Pinpoint the cell where the given text exists, returning its (x, y) midpoint coordinate. 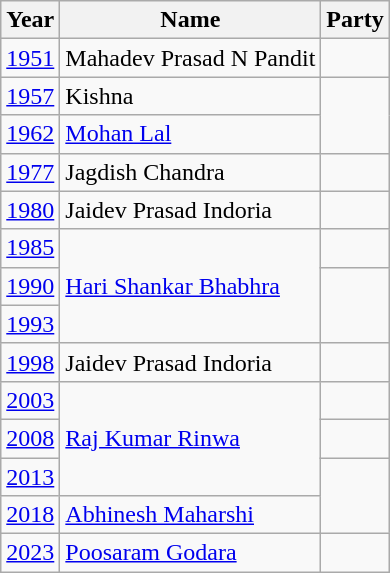
1993 (30, 324)
2008 (30, 438)
1980 (30, 210)
Jagdish Chandra (190, 172)
1962 (30, 134)
1951 (30, 58)
1977 (30, 172)
1998 (30, 362)
Kishna (190, 96)
Party (355, 20)
Mahadev Prasad N Pandit (190, 58)
1957 (30, 96)
Hari Shankar Bhabhra (190, 286)
Abhinesh Maharshi (190, 515)
2023 (30, 553)
1990 (30, 286)
Year (30, 20)
2013 (30, 477)
2003 (30, 400)
Raj Kumar Rinwa (190, 438)
2018 (30, 515)
Name (190, 20)
1985 (30, 248)
Poosaram Godara (190, 553)
Mohan Lal (190, 134)
